From the cell containing the given text, extract its center point as [X, Y] coordinate. 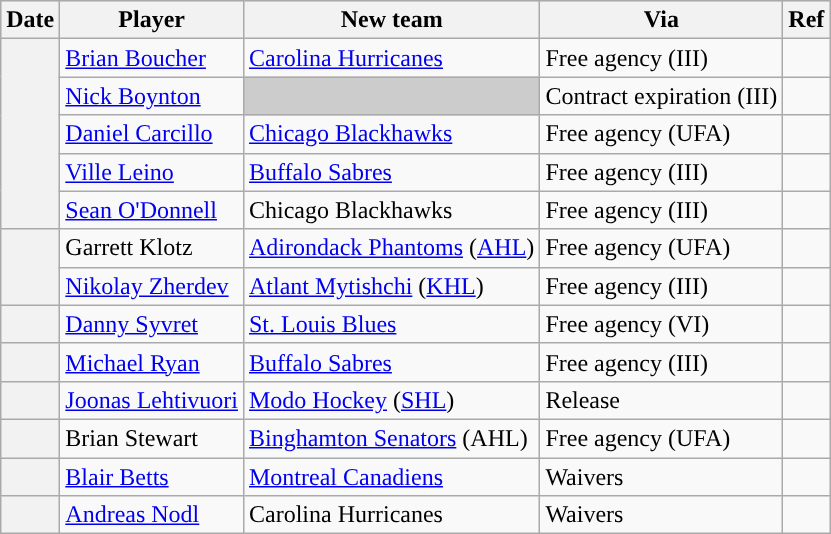
Via [662, 20]
Atlant Mytishchi (KHL) [391, 286]
Danny Syvret [152, 324]
Player [152, 20]
Joonas Lehtivuori [152, 400]
St. Louis Blues [391, 324]
New team [391, 20]
Nick Boynton [152, 96]
Sean O'Donnell [152, 210]
Date [30, 20]
Michael Ryan [152, 362]
Modo Hockey (SHL) [391, 400]
Nikolay Zherdev [152, 286]
Ville Leino [152, 172]
Brian Boucher [152, 58]
Blair Betts [152, 477]
Ref [806, 20]
Daniel Carcillo [152, 134]
Montreal Canadiens [391, 477]
Release [662, 400]
Contract expiration (III) [662, 96]
Garrett Klotz [152, 248]
Binghamton Senators (AHL) [391, 438]
Adirondack Phantoms (AHL) [391, 248]
Andreas Nodl [152, 515]
Brian Stewart [152, 438]
Free agency (VI) [662, 324]
